Return the (X, Y) coordinate for the center point of the cell that contains the specified text.  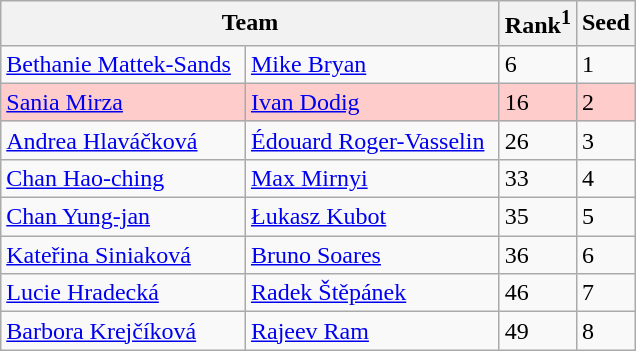
4 (606, 178)
33 (538, 178)
Rank1 (538, 24)
2 (606, 102)
Team (250, 24)
5 (606, 217)
1 (606, 64)
Max Mirnyi (372, 178)
36 (538, 255)
Sania Mirza (124, 102)
Lucie Hradecká (124, 293)
26 (538, 140)
Ivan Dodig (372, 102)
3 (606, 140)
Chan Yung-jan (124, 217)
Łukasz Kubot (372, 217)
16 (538, 102)
Seed (606, 24)
Radek Štěpánek (372, 293)
Bethanie Mattek-Sands (124, 64)
8 (606, 331)
Barbora Krejčíková (124, 331)
Bruno Soares (372, 255)
Mike Bryan (372, 64)
7 (606, 293)
Rajeev Ram (372, 331)
Édouard Roger-Vasselin (372, 140)
Chan Hao-ching (124, 178)
Kateřina Siniaková (124, 255)
46 (538, 293)
49 (538, 331)
35 (538, 217)
Andrea Hlaváčková (124, 140)
